For the text-containing cell, return its midpoint in [x, y] coordinate format. 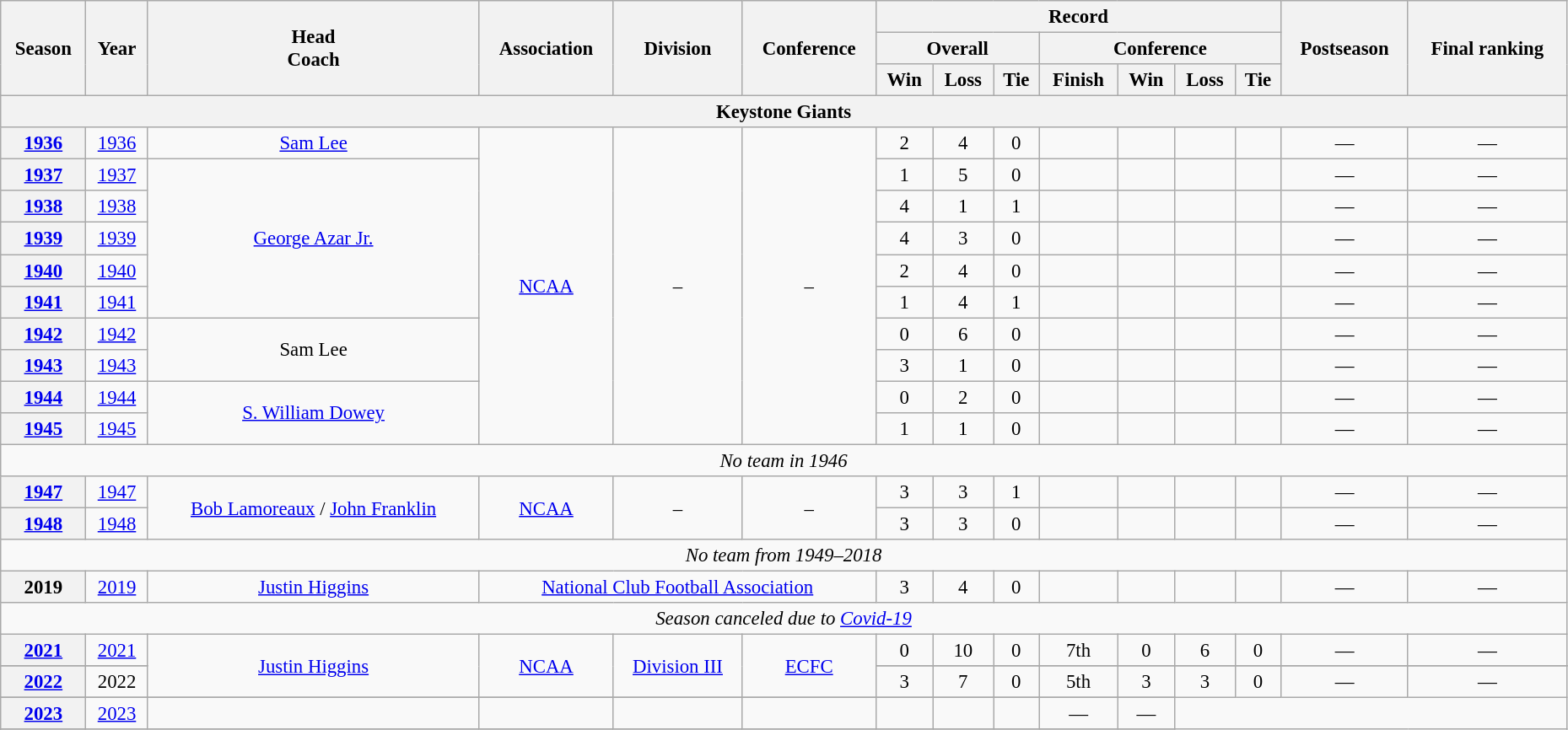
Overall [957, 49]
Division III [678, 666]
ECFC [809, 666]
10 [963, 651]
HeadCoach [314, 49]
Association [547, 49]
Bob Lamoreaux / John Franklin [314, 507]
7 [963, 682]
Record [1078, 17]
Keystone Giants [784, 112]
S. William Dowey [314, 413]
No team in 1946 [784, 460]
Finish [1078, 80]
Season canceled due to Covid-19 [784, 619]
Season [44, 49]
George Azar Jr. [314, 239]
No team from 1949–2018 [784, 556]
5 [963, 175]
5th [1078, 682]
7th [1078, 651]
National Club Football Association [677, 588]
Postseason [1344, 49]
Final ranking [1487, 49]
Year [116, 49]
Division [678, 49]
